Return the (X, Y) coordinate for the center point of the cell that contains the specified text.  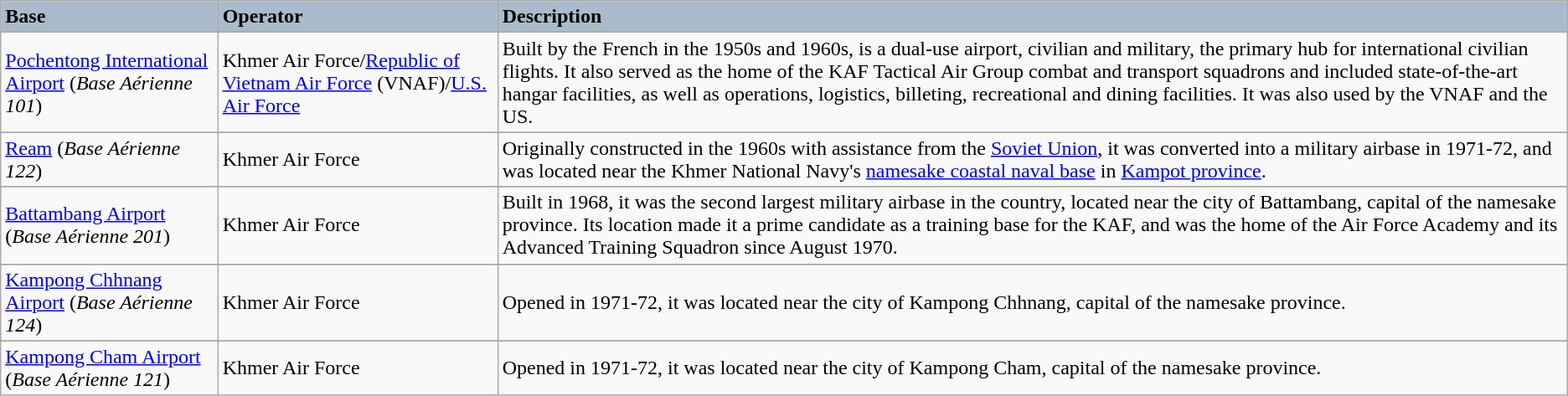
Operator (358, 17)
Description (1032, 17)
Opened in 1971-72, it was located near the city of Kampong Cham, capital of the namesake province. (1032, 368)
Base (109, 17)
Opened in 1971-72, it was located near the city of Kampong Chhnang, capital of the namesake province. (1032, 302)
Ream (Base Aérienne 122) (109, 159)
Kampong Cham Airport (Base Aérienne 121) (109, 368)
Battambang Airport (Base Aérienne 201) (109, 225)
Kampong Chhnang Airport (Base Aérienne 124) (109, 302)
Khmer Air Force/Republic of Vietnam Air Force (VNAF)/U.S. Air Force (358, 82)
Pochentong International Airport (Base Aérienne 101) (109, 82)
